For the text-containing cell, return its midpoint in [X, Y] coordinate format. 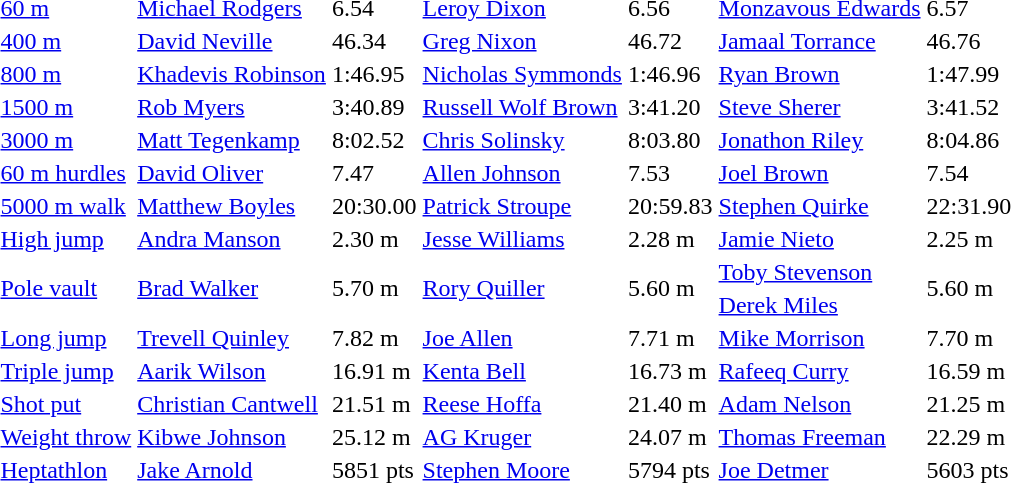
7.47 [374, 173]
Kenta Bell [522, 371]
8:02.52 [374, 140]
Aarik Wilson [232, 371]
7.82 m [374, 338]
46.72 [670, 41]
Jonathon Riley [820, 140]
Jamie Nieto [820, 239]
16.91 m [374, 371]
8:03.80 [670, 140]
2.28 m [670, 239]
Steve Sherer [820, 107]
Reese Hoffa [522, 404]
3:41.20 [670, 107]
7.71 m [670, 338]
20:30.00 [374, 206]
Patrick Stroupe [522, 206]
Christian Cantwell [232, 404]
Russell Wolf Brown [522, 107]
21.40 m [670, 404]
Toby Stevenson [820, 272]
20:59.83 [670, 206]
Mike Morrison [820, 338]
Trevell Quinley [232, 338]
Rafeeq Curry [820, 371]
Joel Brown [820, 173]
2.30 m [374, 239]
25.12 m [374, 437]
1:46.96 [670, 74]
Derek Miles [820, 305]
Ryan Brown [820, 74]
Greg Nixon [522, 41]
AG Kruger [522, 437]
Chris Solinsky [522, 140]
Kibwe Johnson [232, 437]
Matt Tegenkamp [232, 140]
Jesse Williams [522, 239]
Khadevis Robinson [232, 74]
Nicholas Symmonds [522, 74]
21.51 m [374, 404]
Joe Allen [522, 338]
5.70 m [374, 288]
24.07 m [670, 437]
46.34 [374, 41]
Stephen Quirke [820, 206]
5.60 m [670, 288]
David Neville [232, 41]
Thomas Freeman [820, 437]
1:46.95 [374, 74]
Allen Johnson [522, 173]
Andra Manson [232, 239]
3:40.89 [374, 107]
David Oliver [232, 173]
Matthew Boyles [232, 206]
Brad Walker [232, 288]
16.73 m [670, 371]
7.53 [670, 173]
Jamaal Torrance [820, 41]
Adam Nelson [820, 404]
Rob Myers [232, 107]
Rory Quiller [522, 288]
